For the text-containing cell, return its midpoint in (X, Y) coordinate format. 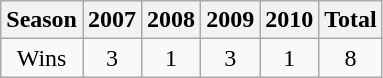
Season (42, 20)
2009 (230, 20)
2008 (172, 20)
2007 (112, 20)
8 (351, 58)
Total (351, 20)
2010 (290, 20)
Wins (42, 58)
